Capture the cell that displays the provided text and extract its [x, y] central coordinate. 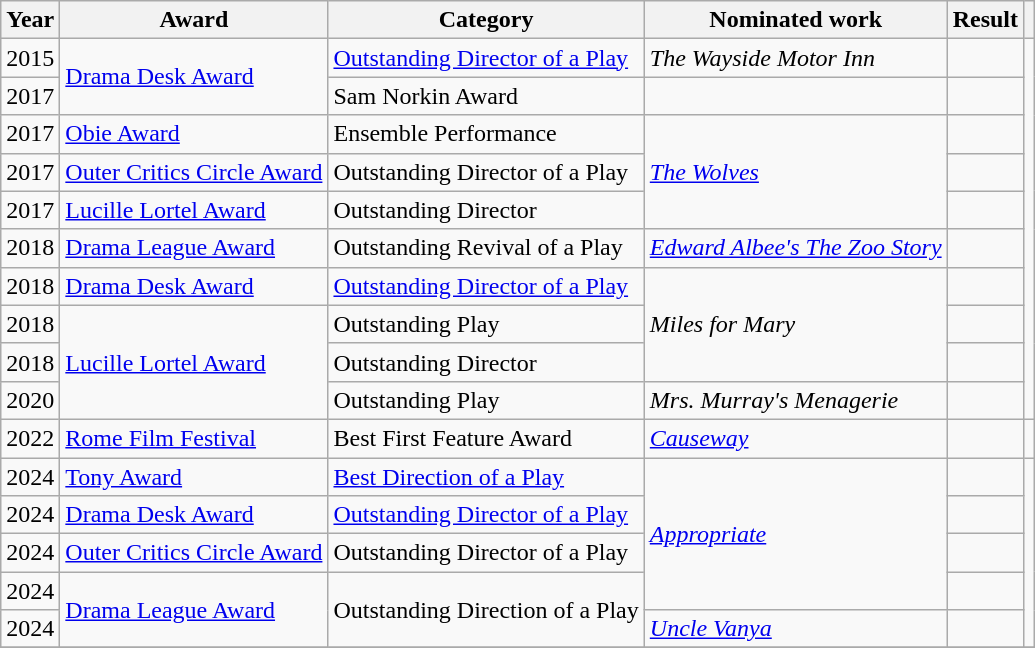
The Wayside Motor Inn [796, 58]
Result [985, 20]
Obie Award [194, 134]
Nominated work [796, 20]
Sam Norkin Award [486, 96]
Outstanding Direction of a Play [486, 610]
Outstanding Revival of a Play [486, 248]
Rome Film Festival [194, 438]
Ensemble Performance [486, 134]
Year [30, 20]
Mrs. Murray's Menagerie [796, 400]
Miles for Mary [796, 324]
Appropriate [796, 534]
The Wolves [796, 172]
Uncle Vanya [796, 629]
Edward Albee's The Zoo Story [796, 248]
2015 [30, 58]
Tony Award [194, 477]
Best First Feature Award [486, 438]
2020 [30, 400]
Award [194, 20]
Causeway [796, 438]
Best Direction of a Play [486, 477]
Category [486, 20]
2022 [30, 438]
